Return the (x, y) coordinate for the center point of the cell that contains the specified text.  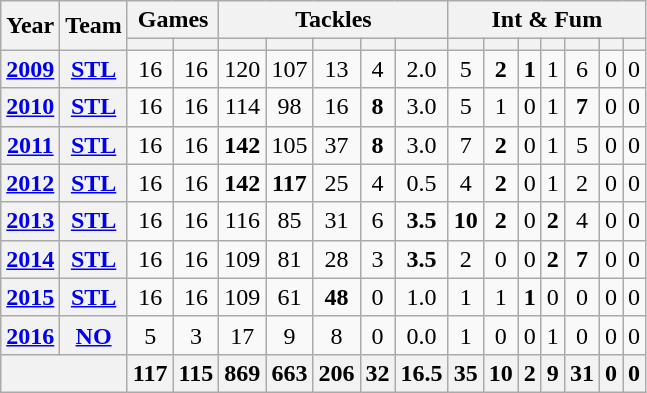
NO (94, 335)
32 (378, 373)
85 (290, 221)
0.0 (422, 335)
61 (290, 297)
869 (242, 373)
2009 (30, 69)
1.0 (422, 297)
98 (290, 107)
2016 (30, 335)
35 (466, 373)
81 (290, 259)
16.5 (422, 373)
2015 (30, 297)
663 (290, 373)
2011 (30, 145)
Team (94, 26)
2012 (30, 183)
Year (30, 26)
28 (336, 259)
114 (242, 107)
105 (290, 145)
2013 (30, 221)
48 (336, 297)
17 (242, 335)
115 (196, 373)
120 (242, 69)
13 (336, 69)
107 (290, 69)
25 (336, 183)
37 (336, 145)
Int & Fum (546, 20)
206 (336, 373)
2010 (30, 107)
116 (242, 221)
2.0 (422, 69)
0.5 (422, 183)
Tackles (334, 20)
2014 (30, 259)
Games (173, 20)
